Capture the cell that displays the provided text and extract its [X, Y] central coordinate. 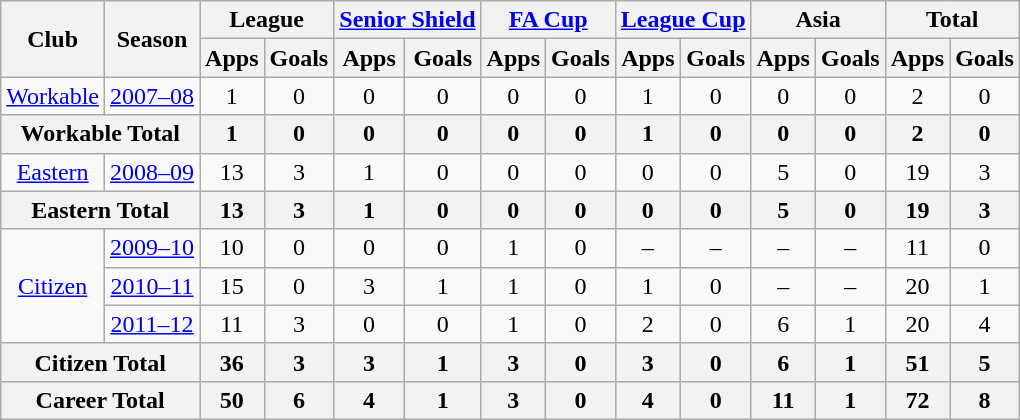
Workable Total [100, 134]
Club [53, 39]
Citizen [53, 286]
72 [917, 400]
51 [917, 362]
Workable [53, 96]
2008–09 [152, 172]
2007–08 [152, 96]
15 [232, 286]
Eastern Total [100, 210]
Season [152, 39]
8 [985, 400]
2009–10 [152, 248]
Total [952, 20]
Senior Shield [408, 20]
FA Cup [548, 20]
10 [232, 248]
Career Total [100, 400]
50 [232, 400]
2010–11 [152, 286]
Citizen Total [100, 362]
2011–12 [152, 324]
League [267, 20]
36 [232, 362]
Asia [818, 20]
Eastern [53, 172]
League Cup [683, 20]
